Return the [X, Y] coordinate for the center point of the cell that contains the specified text.  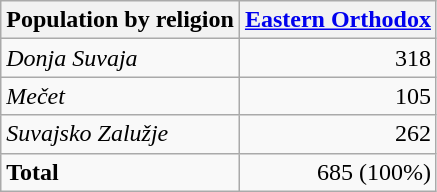
105 [338, 96]
Mečet [120, 96]
262 [338, 134]
Suvajsko Zalužje [120, 134]
Population by religion [120, 20]
Donja Suvaja [120, 58]
Eastern Orthodox [338, 20]
685 (100%) [338, 172]
318 [338, 58]
Total [120, 172]
